Extract the [x, y] coordinate from the center of the cell holding the provided text.  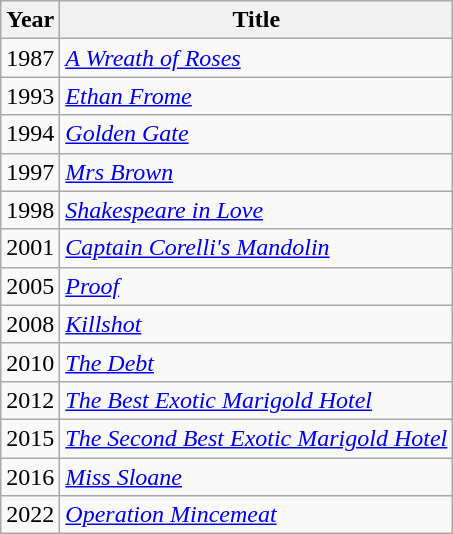
2005 [30, 286]
1987 [30, 58]
Operation Mincemeat [256, 515]
2016 [30, 477]
2001 [30, 248]
1994 [30, 134]
1998 [30, 210]
The Best Exotic Marigold Hotel [256, 400]
Captain Corelli's Mandolin [256, 248]
1997 [30, 172]
Title [256, 20]
2015 [30, 438]
Golden Gate [256, 134]
Year [30, 20]
1993 [30, 96]
Miss Sloane [256, 477]
2010 [30, 362]
2022 [30, 515]
Proof [256, 286]
A Wreath of Roses [256, 58]
Killshot [256, 324]
Ethan Frome [256, 96]
Mrs Brown [256, 172]
The Debt [256, 362]
Shakespeare in Love [256, 210]
The Second Best Exotic Marigold Hotel [256, 438]
2008 [30, 324]
2012 [30, 400]
